From the cell containing the given text, extract its center point as [X, Y] coordinate. 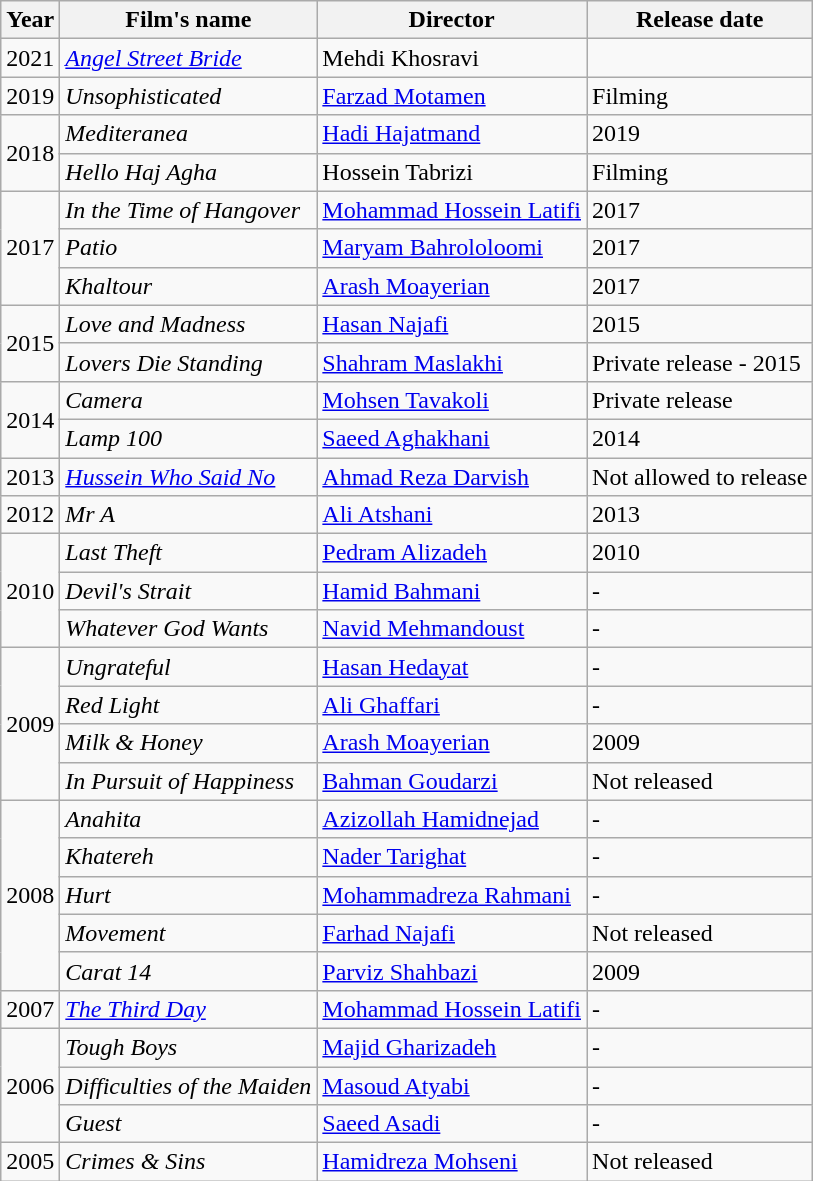
Guest [188, 1124]
Director [452, 20]
Hasan Najafi [452, 324]
Shahram Maslakhi [452, 362]
Hamid Bahmani [452, 591]
2006 [30, 1085]
Film's name [188, 20]
Khaltour [188, 286]
In Pursuit of Happiness [188, 781]
Private release - 2015 [700, 362]
2008 [30, 895]
Mediteranea [188, 134]
Milk & Honey [188, 743]
Majid Gharizadeh [452, 1047]
Ungrateful [188, 667]
Whatever God Wants [188, 629]
Khatereh [188, 857]
Love and Madness [188, 324]
Azizollah Hamidnejad [452, 819]
Mohammadreza Rahmani [452, 895]
Year [30, 20]
Camera [188, 400]
Angel Street Bride [188, 58]
Ali Ghaffari [452, 705]
Parviz Shahbazi [452, 971]
Mohsen Tavakoli [452, 400]
2012 [30, 515]
Difficulties of the Maiden [188, 1085]
Anahita [188, 819]
Lovers Die Standing [188, 362]
Red Light [188, 705]
Saeed Asadi [452, 1124]
Lamp 100 [188, 438]
Hadi Hajatmand [452, 134]
2007 [30, 1009]
Unsophisticated [188, 96]
Not allowed to release [700, 477]
Movement [188, 933]
Hossein Tabrizi [452, 172]
Mehdi Khosravi [452, 58]
Hurt [188, 895]
In the Time of Hangover [188, 210]
Last Theft [188, 553]
Bahman Goudarzi [452, 781]
Masoud Atyabi [452, 1085]
2005 [30, 1162]
Devil's Strait [188, 591]
Farhad Najafi [452, 933]
Private release [700, 400]
Farzad Motamen [452, 96]
Patio [188, 248]
Hussein Who Said No [188, 477]
Navid Mehmandoust [452, 629]
Ahmad Reza Darvish [452, 477]
Hamidreza Mohseni [452, 1162]
Ali Atshani [452, 515]
Mr A [188, 515]
2018 [30, 153]
Nader Tarighat [452, 857]
Hasan Hedayat [452, 667]
Tough Boys [188, 1047]
Release date [700, 20]
Carat 14 [188, 971]
2021 [30, 58]
Saeed Aghakhani [452, 438]
Maryam Bahrololoomi [452, 248]
Hello Haj Agha [188, 172]
The Third Day [188, 1009]
Pedram Alizadeh [452, 553]
Crimes & Sins [188, 1162]
